Scan for the cell matching the given text and deliver its (x, y) coordinate at center. 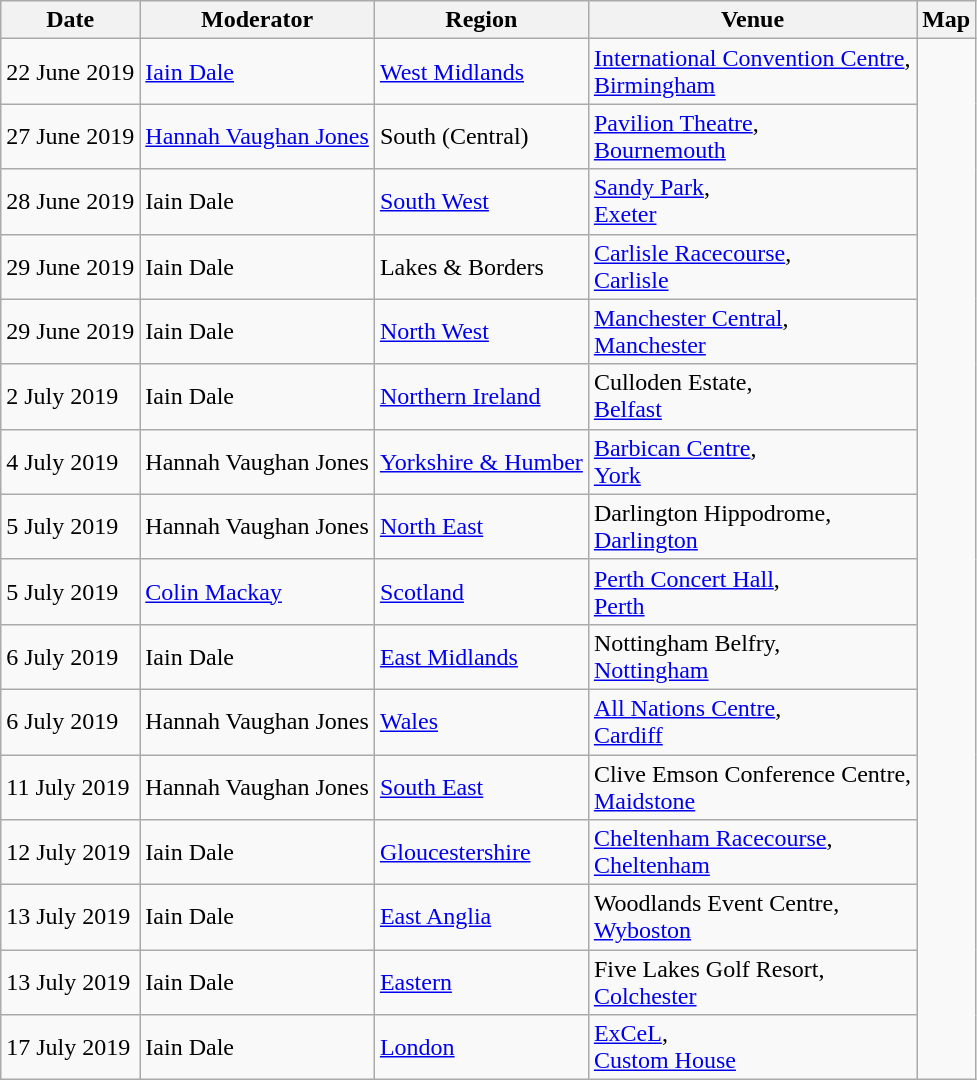
South East (481, 786)
Yorkshire & Humber (481, 462)
London (481, 1048)
Cheltenham Racecourse, Cheltenham (752, 852)
Five Lakes Golf Resort, Colchester (752, 982)
Darlington Hippodrome, Darlington (752, 526)
International Convention Centre, Birmingham (752, 72)
17 July 2019 (70, 1048)
ExCeL, Custom House (752, 1048)
Moderator (258, 20)
11 July 2019 (70, 786)
4 July 2019 (70, 462)
North West (481, 332)
South (Central) (481, 136)
Nottingham Belfry, Nottingham (752, 656)
27 June 2019 (70, 136)
Barbican Centre, York (752, 462)
Scotland (481, 592)
22 June 2019 (70, 72)
Date (70, 20)
2 July 2019 (70, 396)
Sandy Park, Exeter (752, 202)
Pavilion Theatre, Bournemouth (752, 136)
East Midlands (481, 656)
Culloden Estate, Belfast (752, 396)
Carlisle Racecourse, Carlisle (752, 266)
Northern Ireland (481, 396)
North East (481, 526)
Manchester Central, Manchester (752, 332)
Clive Emson Conference Centre, Maidstone (752, 786)
Eastern (481, 982)
Colin Mackay (258, 592)
Lakes & Borders (481, 266)
Woodlands Event Centre, Wyboston (752, 918)
12 July 2019 (70, 852)
Gloucestershire (481, 852)
28 June 2019 (70, 202)
Map (946, 20)
Region (481, 20)
West Midlands (481, 72)
All Nations Centre, Cardiff (752, 722)
Venue (752, 20)
Perth Concert Hall, Perth (752, 592)
Wales (481, 722)
East Anglia (481, 918)
South West (481, 202)
